Locate the cell with the specified text and output its [X, Y] center coordinate. 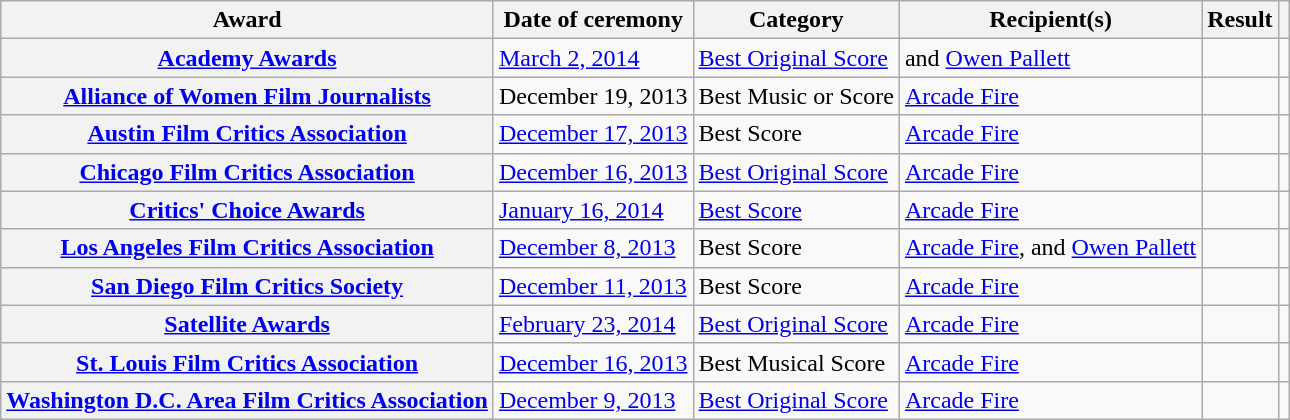
Los Angeles Film Critics Association [248, 248]
Award [248, 20]
St. Louis Film Critics Association [248, 362]
Alliance of Women Film Journalists [248, 96]
January 16, 2014 [593, 210]
Critics' Choice Awards [248, 210]
Result [1240, 20]
Chicago Film Critics Association [248, 172]
Best Musical Score [796, 362]
Best Music or Score [796, 96]
December 11, 2013 [593, 286]
and Owen Pallett [1050, 58]
Arcade Fire, and Owen Pallett [1050, 248]
Academy Awards [248, 58]
December 9, 2013 [593, 400]
Recipient(s) [1050, 20]
Category [796, 20]
December 17, 2013 [593, 134]
Date of ceremony [593, 20]
Austin Film Critics Association [248, 134]
San Diego Film Critics Society [248, 286]
December 19, 2013 [593, 96]
March 2, 2014 [593, 58]
December 8, 2013 [593, 248]
Satellite Awards [248, 324]
Washington D.C. Area Film Critics Association [248, 400]
February 23, 2014 [593, 324]
